Determine the [x, y] coordinate at the center of the cell enclosing the given text.  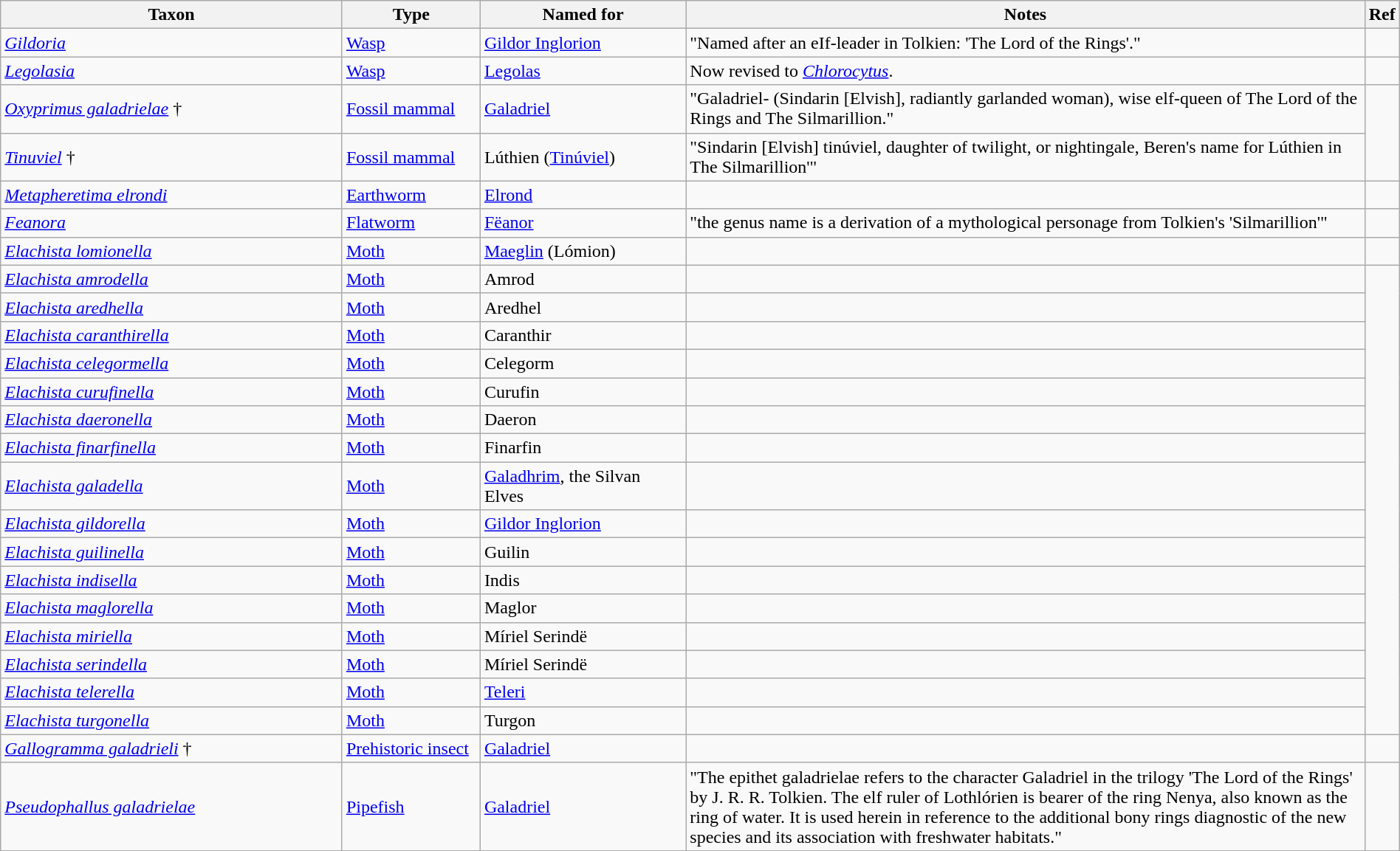
Indis [583, 580]
Legolasia [171, 71]
Lúthien (Tinúviel) [583, 156]
Elrond [583, 195]
Named for [583, 15]
Elachista finarfinella [171, 448]
Fëanor [583, 223]
Pseudophallus galadrielae [171, 806]
Elachista celegormella [171, 363]
Maglor [583, 608]
Flatworm [411, 223]
Elachista curufinella [171, 392]
Feanora [171, 223]
Elachista maglorella [171, 608]
Galadhrim, the Silvan Elves [583, 486]
Caranthir [583, 335]
Type [411, 15]
Elachista guilinella [171, 552]
Notes [1025, 15]
Daeron [583, 420]
Elachista serindella [171, 664]
Oxyprimus galadrielae † [171, 109]
Ref [1382, 15]
Elachista galadella [171, 486]
Now revised to Chlorocytus. [1025, 71]
Elachista daeronella [171, 420]
Elachista gildorella [171, 524]
"Galadriel- (Sindarin [Elvish], radiantly garlanded woman), wise elf-queen of The Lord of the Rings and The Silmarillion." [1025, 109]
Aredhel [583, 307]
Prehistoric insect [411, 748]
Elachista turgonella [171, 720]
"Sindarin [Elvish] tinúviel, daughter of twilight, or nightingale, Beren's name for Lúthien in The Silmarillion'" [1025, 156]
Metapheretima elrondi [171, 195]
Gallogramma galadrieli † [171, 748]
Curufin [583, 392]
Finarfin [583, 448]
Celegorm [583, 363]
Elachista caranthirella [171, 335]
Teleri [583, 692]
Earthworm [411, 195]
Elachista lomionella [171, 251]
Taxon [171, 15]
Maeglin (Lómion) [583, 251]
Tinuviel † [171, 156]
Guilin [583, 552]
Elachista aredhella [171, 307]
"the genus name is a derivation of a mythological personage from Tolkien's 'Silmarillion'" [1025, 223]
Amrod [583, 279]
Turgon [583, 720]
Elachista miriella [171, 636]
Elachista telerella [171, 692]
Gildoria [171, 43]
Elachista indisella [171, 580]
Pipefish [411, 806]
"Named after an eIf-leader in Tolkien: 'The Lord of the Rings'." [1025, 43]
Legolas [583, 71]
Elachista amrodella [171, 279]
